Find where the given text appears and provide that cell's center as (x, y) coordinate. 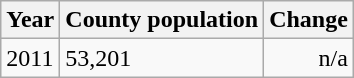
53,201 (162, 58)
n/a (309, 58)
Change (309, 20)
Year (30, 20)
2011 (30, 58)
County population (162, 20)
